Return [X, Y] of the center of cell containing provided text 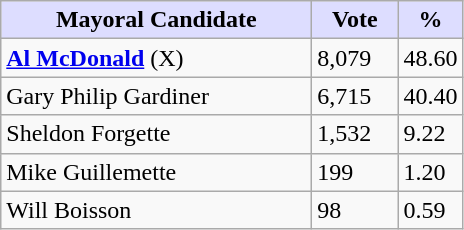
199 [355, 172]
1,532 [355, 134]
Will Boisson [156, 210]
Vote [355, 20]
% [430, 20]
40.40 [430, 96]
9.22 [430, 134]
48.60 [430, 58]
Mike Guillemette [156, 172]
Gary Philip Gardiner [156, 96]
6,715 [355, 96]
Mayoral Candidate [156, 20]
1.20 [430, 172]
8,079 [355, 58]
98 [355, 210]
Sheldon Forgette [156, 134]
0.59 [430, 210]
Al McDonald (X) [156, 58]
